Pinpoint the cell where the given text exists, returning its [X, Y] midpoint coordinate. 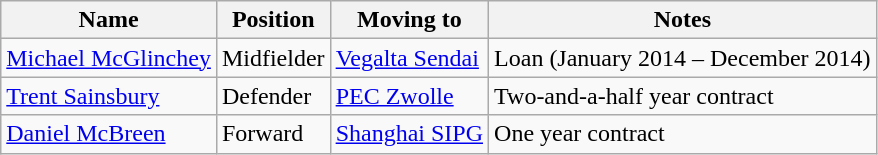
Defender [273, 96]
One year contract [683, 134]
Notes [683, 20]
Name [109, 20]
Loan (January 2014 – December 2014) [683, 58]
Forward [273, 134]
Vegalta Sendai [409, 58]
Michael McGlinchey [109, 58]
Moving to [409, 20]
Shanghai SIPG [409, 134]
Trent Sainsbury [109, 96]
Daniel McBreen [109, 134]
Position [273, 20]
Midfielder [273, 58]
Two-and-a-half year contract [683, 96]
PEC Zwolle [409, 96]
